Scan for the cell matching the given text and deliver its (x, y) coordinate at center. 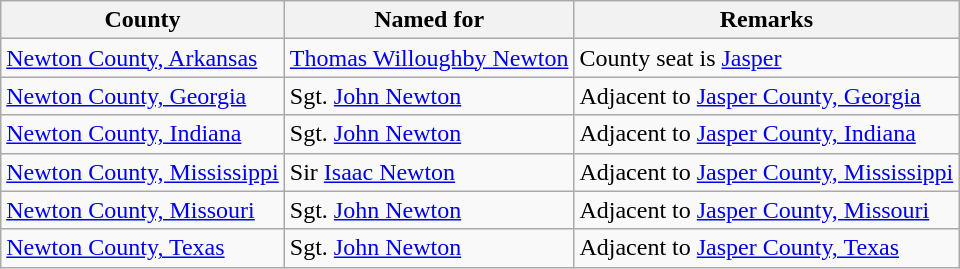
Named for (429, 20)
Newton County, Arkansas (143, 58)
County seat is Jasper (766, 58)
Remarks (766, 20)
Adjacent to Jasper County, Georgia (766, 96)
Newton County, Missouri (143, 210)
Adjacent to Jasper County, Texas (766, 248)
Newton County, Georgia (143, 96)
Newton County, Texas (143, 248)
Adjacent to Jasper County, Mississippi (766, 172)
Thomas Willoughby Newton (429, 58)
Newton County, Indiana (143, 134)
County (143, 20)
Sir Isaac Newton (429, 172)
Adjacent to Jasper County, Indiana (766, 134)
Adjacent to Jasper County, Missouri (766, 210)
Newton County, Mississippi (143, 172)
